Return [X, Y] of the center of cell containing provided text 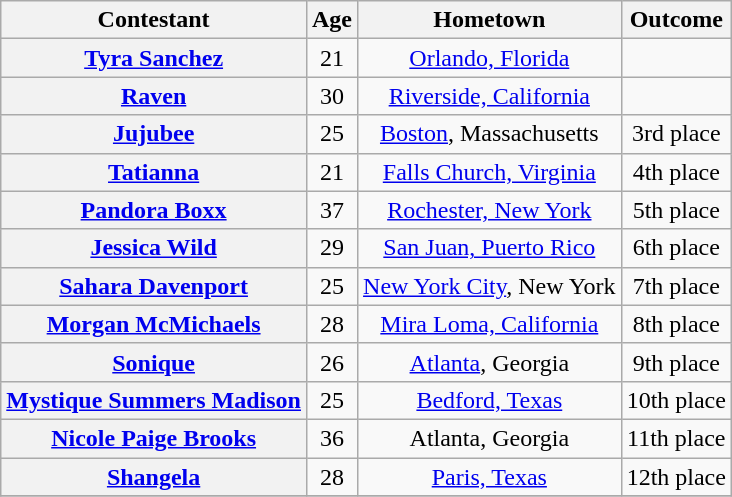
Sahara Davenport [154, 286]
29 [332, 248]
Mira Loma, California [490, 324]
7th place [676, 286]
9th place [676, 362]
30 [332, 96]
Bedford, Texas [490, 400]
5th place [676, 210]
Contestant [154, 20]
37 [332, 210]
San Juan, Puerto Rico [490, 248]
Jujubee [154, 134]
Nicole Paige Brooks [154, 438]
Jessica Wild [154, 248]
Hometown [490, 20]
Shangela [154, 477]
Boston, Massachusetts [490, 134]
Mystique Summers Madison [154, 400]
3rd place [676, 134]
Tyra Sanchez [154, 58]
8th place [676, 324]
Orlando, Florida [490, 58]
11th place [676, 438]
Sonique [154, 362]
6th place [676, 248]
26 [332, 362]
Age [332, 20]
4th place [676, 172]
Morgan McMichaels [154, 324]
Tatianna [154, 172]
Falls Church, Virginia [490, 172]
Rochester, New York [490, 210]
Paris, Texas [490, 477]
Pandora Boxx [154, 210]
36 [332, 438]
Raven [154, 96]
New York City, New York [490, 286]
Riverside, California [490, 96]
12th place [676, 477]
10th place [676, 400]
Outcome [676, 20]
